Determine the (X, Y) coordinate at the center of the cell enclosing the given text.  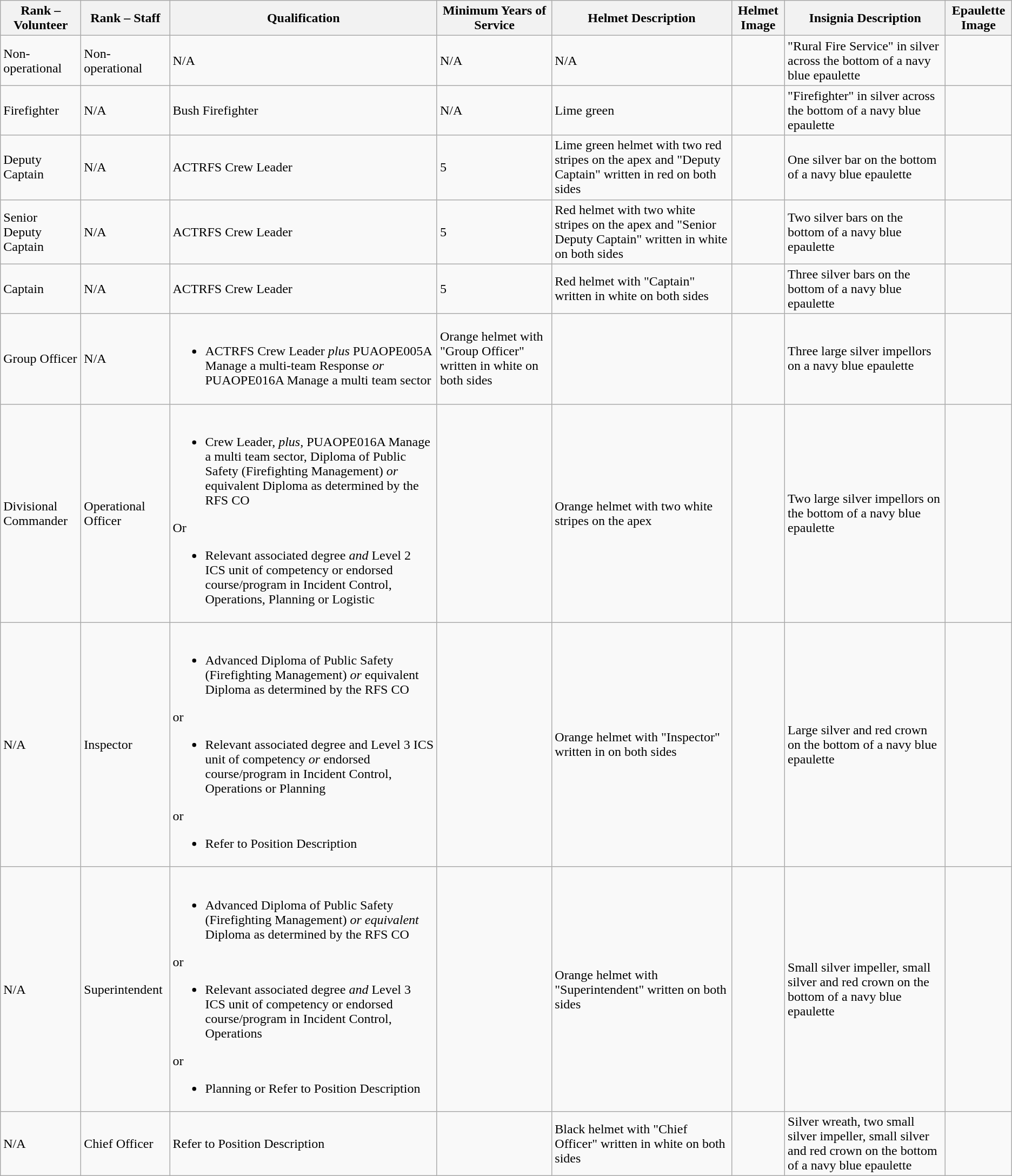
Operational Officer (125, 513)
Epaulette Image (978, 18)
Small silver impeller, small silver and red crown on the bottom of a navy blue epaulette (865, 989)
Red helmet with "Captain" written in white on both sides (642, 289)
Divisional Commander (41, 513)
Deputy Captain (41, 168)
Red helmet with two white stripes on the apex and "Senior Deputy Captain" written in white on both sides (642, 231)
Chief Officer (125, 1143)
Bush Firefighter (303, 110)
Rank – Volunteer (41, 18)
Lime green helmet with two red stripes on the apex and "Deputy Captain" written in red on both sides (642, 168)
Orange helmet with "Superintendent" written on both sides (642, 989)
Firefighter (41, 110)
"Rural Fire Service" in silver across the bottom of a navy blue epaulette (865, 61)
Helmet Description (642, 18)
Two silver bars on the bottom of a navy blue epaulette (865, 231)
Orange helmet with two white stripes on the apex (642, 513)
Group Officer (41, 359)
Silver wreath, two small silver impeller, small silver and red crown on the bottom of a navy blue epaulette (865, 1143)
Superintendent (125, 989)
ACTRFS Crew Leader plus PUAOPE005A Manage a multi-team Response or PUAOPE016A Manage a multi team sector (303, 359)
Captain (41, 289)
Orange helmet with "Group Officer" written in white on both sides (494, 359)
Lime green (642, 110)
Qualification (303, 18)
Large silver and red crown on the bottom of a navy blue epaulette (865, 745)
Inspector (125, 745)
Three large silver impellors on a navy blue epaulette (865, 359)
Three silver bars on the bottom of a navy blue epaulette (865, 289)
Black helmet with "Chief Officer" written in white on both sides (642, 1143)
Rank – Staff (125, 18)
Orange helmet with "Inspector" written in on both sides (642, 745)
Insignia Description (865, 18)
One silver bar on the bottom of a navy blue epaulette (865, 168)
Senior Deputy Captain (41, 231)
"Firefighter" in silver across the bottom of a navy blue epaulette (865, 110)
Refer to Position Description (303, 1143)
Helmet Image (758, 18)
Minimum Years of Service (494, 18)
Two large silver impellors on the bottom of a navy blue epaulette (865, 513)
